Detect which cell encompasses the target text, then output its [x, y] center coordinate. 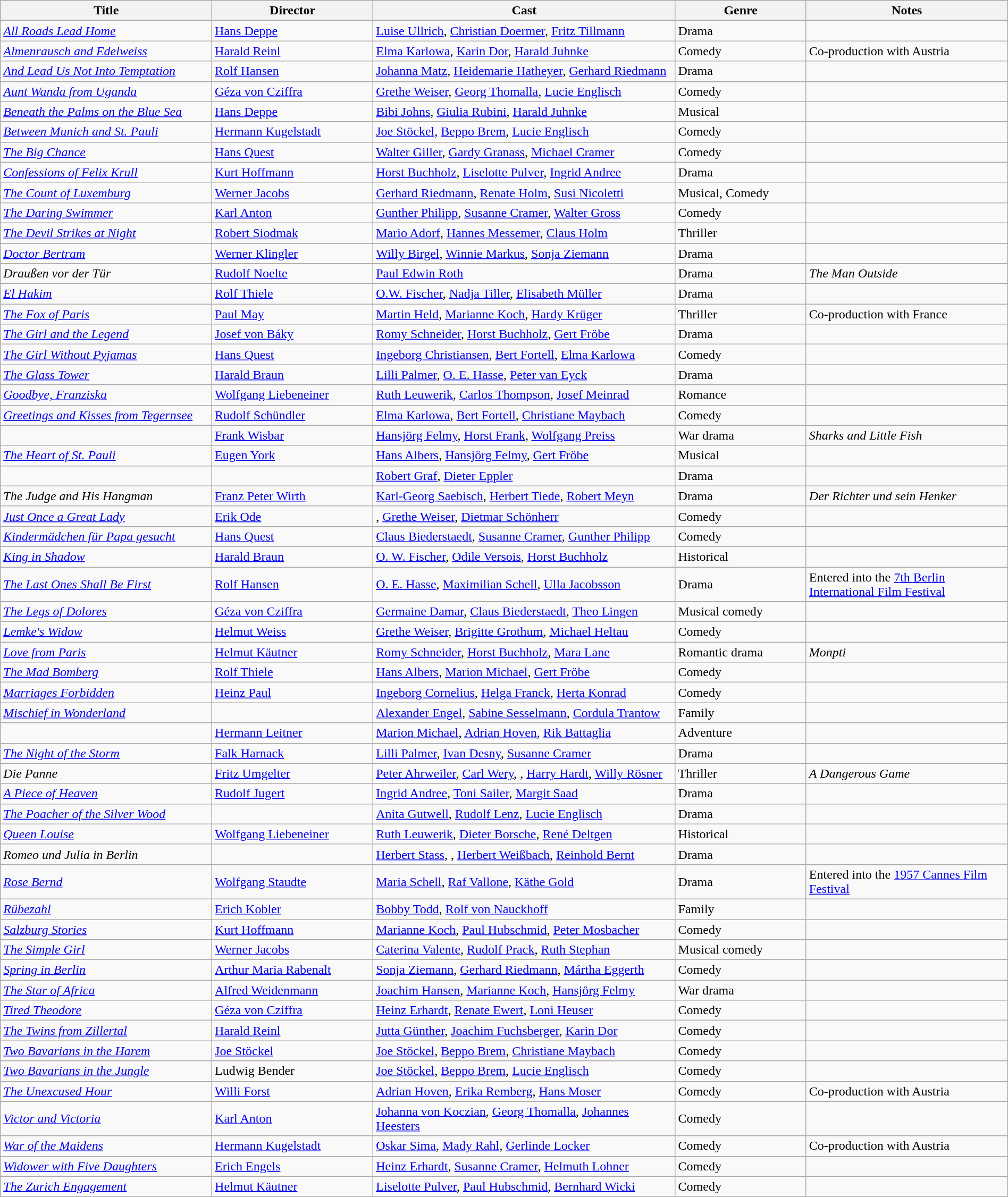
Johanna von Koczian, Georg Thomalla, Johannes Heesters [524, 1118]
Caterina Valente, Rudolf Prack, Ruth Stephan [524, 950]
Goodbye, Franziska [106, 395]
The Man Outside [907, 274]
Erich Kobler [292, 909]
Marriages Forbidden [106, 693]
A Dangerous Game [907, 773]
Grethe Weiser, Brigitte Grothum, Michael Heltau [524, 632]
Die Panne [106, 773]
Draußen vor der Tür [106, 274]
The Night of the Storm [106, 753]
Arthur Maria Rabenalt [292, 970]
Love from Paris [106, 652]
Joachim Hansen, Marianne Koch, Hansjörg Felmy [524, 990]
Marianne Koch, Paul Hubschmid, Peter Mosbacher [524, 930]
Sonja Ziemann, Gerhard Riedmann, Mártha Eggerth [524, 970]
The Poacher of the Silver Wood [106, 814]
The Fox of Paris [106, 314]
Walter Giller, Gardy Granass, Michael Cramer [524, 152]
Oskar Sima, Mady Rahl, Gerlinde Locker [524, 1146]
The Glass Tower [106, 375]
Karl-Georg Saebisch, Herbert Tiede, Robert Meyn [524, 496]
The Count of Luxemburg [106, 192]
The Daring Swimmer [106, 213]
Almenrausch and Edelweiss [106, 51]
The Girl and the Legend [106, 334]
The Star of Africa [106, 990]
Frank Wisbar [292, 435]
Anita Gutwell, Rudolf Lenz, Lucie Englisch [524, 814]
Hansjörg Felmy, Horst Frank, Wolfgang Preiss [524, 435]
Adventure [741, 733]
Beneath the Palms on the Blue Sea [106, 112]
King in Shadow [106, 557]
El Hakim [106, 294]
Willy Birgel, Winnie Markus, Sonja Ziemann [524, 254]
Romeo und Julia in Berlin [106, 854]
Bibi Johns, Giulia Rubini, Harald Juhnke [524, 112]
The Heart of St. Pauli [106, 456]
The Simple Girl [106, 950]
Sharks and Little Fish [907, 435]
Heinz Paul [292, 693]
Romy Schneider, Horst Buchholz, Gert Fröbe [524, 334]
Ingeborg Christiansen, Bert Fortell, Elma Karlowa [524, 355]
Lilli Palmer, O. E. Hasse, Peter van Eyck [524, 375]
Rudolf Noelte [292, 274]
All Roads Lead Home [106, 31]
Between Munich and St. Pauli [106, 132]
Werner Klingler [292, 254]
Romy Schneider, Horst Buchholz, Mara Lane [524, 652]
The Mad Bomberg [106, 672]
Jutta Günther, Joachim Fuchsberger, Karin Dor [524, 1031]
The Girl Without Pyjamas [106, 355]
The Zurich Engagement [106, 1186]
The Devil Strikes at Night [106, 233]
Rudolf Schündler [292, 415]
Notes [907, 11]
Heinz Erhardt, Renate Ewert, Loni Heuser [524, 1010]
Elma Karlowa, Bert Fortell, Christiane Maybach [524, 415]
Willi Forst [292, 1091]
Rudolf Jugert [292, 794]
A Piece of Heaven [106, 794]
Der Richter und sein Henker [907, 496]
Widower with Five Daughters [106, 1166]
Confessions of Felix Krull [106, 172]
Aunt Wanda from Uganda [106, 91]
Director [292, 11]
And Lead Us Not Into Temptation [106, 71]
Tired Theodore [106, 1010]
Ruth Leuwerik, Carlos Thompson, Josef Meinrad [524, 395]
Erich Engels [292, 1166]
, Grethe Weiser, Dietmar Schönherr [524, 516]
Ludwig Bender [292, 1071]
Wolfgang Staudte [292, 881]
Gunther Philipp, Susanne Cramer, Walter Gross [524, 213]
Martin Held, Marianne Koch, Hardy Krüger [524, 314]
Entered into the 1957 Cannes Film Festival [907, 881]
Cast [524, 11]
Greetings and Kisses from Tegernsee [106, 415]
Helmut Weiss [292, 632]
Two Bavarians in the Jungle [106, 1071]
Ingeborg Cornelius, Helga Franck, Herta Konrad [524, 693]
Fritz Umgelter [292, 773]
Salzburg Stories [106, 930]
O. E. Hasse, Maximilian Schell, Ulla Jacobsson [524, 584]
Entered into the 7th Berlin International Film Festival [907, 584]
Peter Ahrweiler, Carl Wery, , Harry Hardt, Willy Rösner [524, 773]
Doctor Bertram [106, 254]
Co-production with France [907, 314]
Mischief in Wonderland [106, 713]
Falk Harnack [292, 753]
Mario Adorf, Hannes Messemer, Claus Holm [524, 233]
Alfred Weidenmann [292, 990]
Horst Buchholz, Liselotte Pulver, Ingrid Andree [524, 172]
Lilli Palmer, Ivan Desny, Susanne Cramer [524, 753]
Rose Bernd [106, 881]
Kindermädchen für Papa gesucht [106, 536]
Josef von Báky [292, 334]
Paul Edwin Roth [524, 274]
Liselotte Pulver, Paul Hubschmid, Bernhard Wicki [524, 1186]
The Last Ones Shall Be First [106, 584]
Franz Peter Wirth [292, 496]
The Twins from Zillertal [106, 1031]
Germaine Damar, Claus Biederstaedt, Theo Lingen [524, 612]
Hans Albers, Hansjörg Felmy, Gert Fröbe [524, 456]
Romance [741, 395]
Maria Schell, Raf Vallone, Käthe Gold [524, 881]
Claus Biederstaedt, Susanne Cramer, Gunther Philipp [524, 536]
The Unexcused Hour [106, 1091]
Queen Louise [106, 834]
Two Bavarians in the Harem [106, 1051]
Just Once a Great Lady [106, 516]
War of the Maidens [106, 1146]
Eugen York [292, 456]
O.W. Fischer, Nadja Tiller, Elisabeth Müller [524, 294]
The Big Chance [106, 152]
Ruth Leuwerik, Dieter Borsche, René Deltgen [524, 834]
Marion Michael, Adrian Hoven, Rik Battaglia [524, 733]
Paul May [292, 314]
Joe Stöckel, Beppo Brem, Christiane Maybach [524, 1051]
Victor and Victoria [106, 1118]
Bobby Todd, Rolf von Nauckhoff [524, 909]
The Judge and His Hangman [106, 496]
Genre [741, 11]
Ingrid Andree, Toni Sailer, Margit Saad [524, 794]
Hans Albers, Marion Michael, Gert Fröbe [524, 672]
Monpti [907, 652]
Robert Siodmak [292, 233]
Title [106, 11]
Musical, Comedy [741, 192]
Romantic drama [741, 652]
Erik Ode [292, 516]
Gerhard Riedmann, Renate Holm, Susi Nicoletti [524, 192]
Hermann Leitner [292, 733]
O. W. Fischer, Odile Versois, Horst Buchholz [524, 557]
Johanna Matz, Heidemarie Hatheyer, Gerhard Riedmann [524, 71]
Robert Graf, Dieter Eppler [524, 476]
Herbert Stass, , Herbert Weißbach, Reinhold Bernt [524, 854]
Lemke's Widow [106, 632]
Alexander Engel, Sabine Sesselmann, Cordula Trantow [524, 713]
Heinz Erhardt, Susanne Cramer, Helmuth Lohner [524, 1166]
Joe Stöckel [292, 1051]
Grethe Weiser, Georg Thomalla, Lucie Englisch [524, 91]
Luise Ullrich, Christian Doermer, Fritz Tillmann [524, 31]
Rübezahl [106, 909]
Elma Karlowa, Karin Dor, Harald Juhnke [524, 51]
The Legs of Dolores [106, 612]
Adrian Hoven, Erika Remberg, Hans Moser [524, 1091]
Spring in Berlin [106, 970]
